Identify which cell holds the provided text, then report its (x, y) central coordinate. 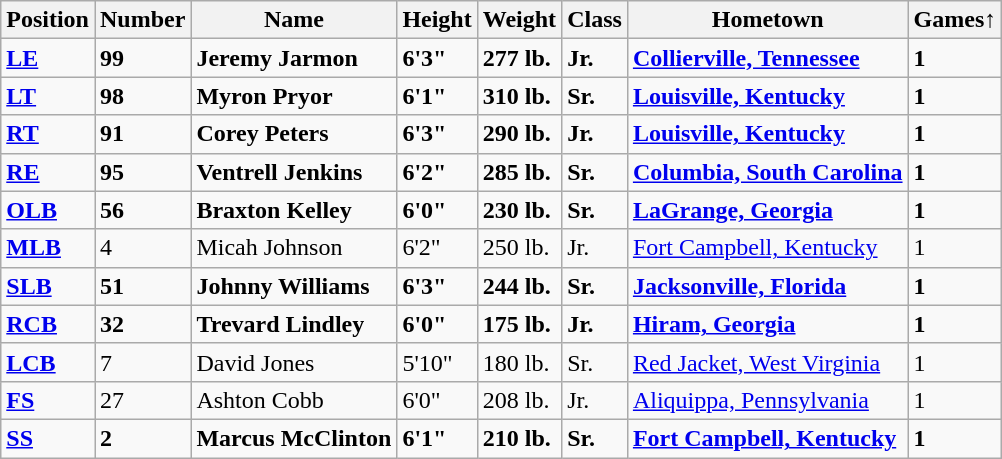
Trevard Lindley (294, 324)
5'10" (437, 362)
230 lb. (519, 210)
Jeremy Jarmon (294, 58)
RE (48, 172)
Hiram, Georgia (768, 324)
56 (142, 210)
Corey Peters (294, 134)
LE (48, 58)
FS (48, 400)
Collierville, Tennessee (768, 58)
Johnny Williams (294, 286)
Aliquippa, Pennsylvania (768, 400)
Red Jacket, West Virginia (768, 362)
95 (142, 172)
David Jones (294, 362)
91 (142, 134)
310 lb. (519, 96)
175 lb. (519, 324)
Myron Pryor (294, 96)
4 (142, 248)
285 lb. (519, 172)
98 (142, 96)
Ventrell Jenkins (294, 172)
277 lb. (519, 58)
Weight (519, 20)
Marcus McClinton (294, 438)
32 (142, 324)
Class (595, 20)
2 (142, 438)
LT (48, 96)
27 (142, 400)
LCB (48, 362)
Columbia, South Carolina (768, 172)
7 (142, 362)
Hometown (768, 20)
Number (142, 20)
SLB (48, 286)
51 (142, 286)
Jacksonville, Florida (768, 286)
Name (294, 20)
Games↑ (955, 20)
Micah Johnson (294, 248)
290 lb. (519, 134)
LaGrange, Georgia (768, 210)
Ashton Cobb (294, 400)
RT (48, 134)
Height (437, 20)
250 lb. (519, 248)
99 (142, 58)
MLB (48, 248)
OLB (48, 210)
RCB (48, 324)
Braxton Kelley (294, 210)
Position (48, 20)
208 lb. (519, 400)
210 lb. (519, 438)
180 lb. (519, 362)
SS (48, 438)
244 lb. (519, 286)
